For the text-containing cell, return its midpoint in (x, y) coordinate format. 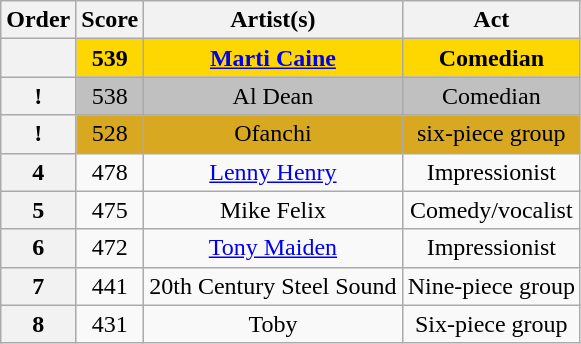
Al Dean (273, 96)
538 (110, 96)
Order (38, 20)
Comedy/vocalist (491, 210)
4 (38, 172)
472 (110, 248)
Tony Maiden (273, 248)
431 (110, 324)
Artist(s) (273, 20)
478 (110, 172)
Marti Caine (273, 58)
20th Century Steel Sound (273, 286)
539 (110, 58)
7 (38, 286)
475 (110, 210)
Mike Felix (273, 210)
Act (491, 20)
Nine-piece group (491, 286)
Score (110, 20)
5 (38, 210)
Six-piece group (491, 324)
6 (38, 248)
528 (110, 134)
441 (110, 286)
Toby (273, 324)
Lenny Henry (273, 172)
8 (38, 324)
six-piece group (491, 134)
Ofanchi (273, 134)
